Search for the cell housing the specified text and yield its (X, Y) center coordinate. 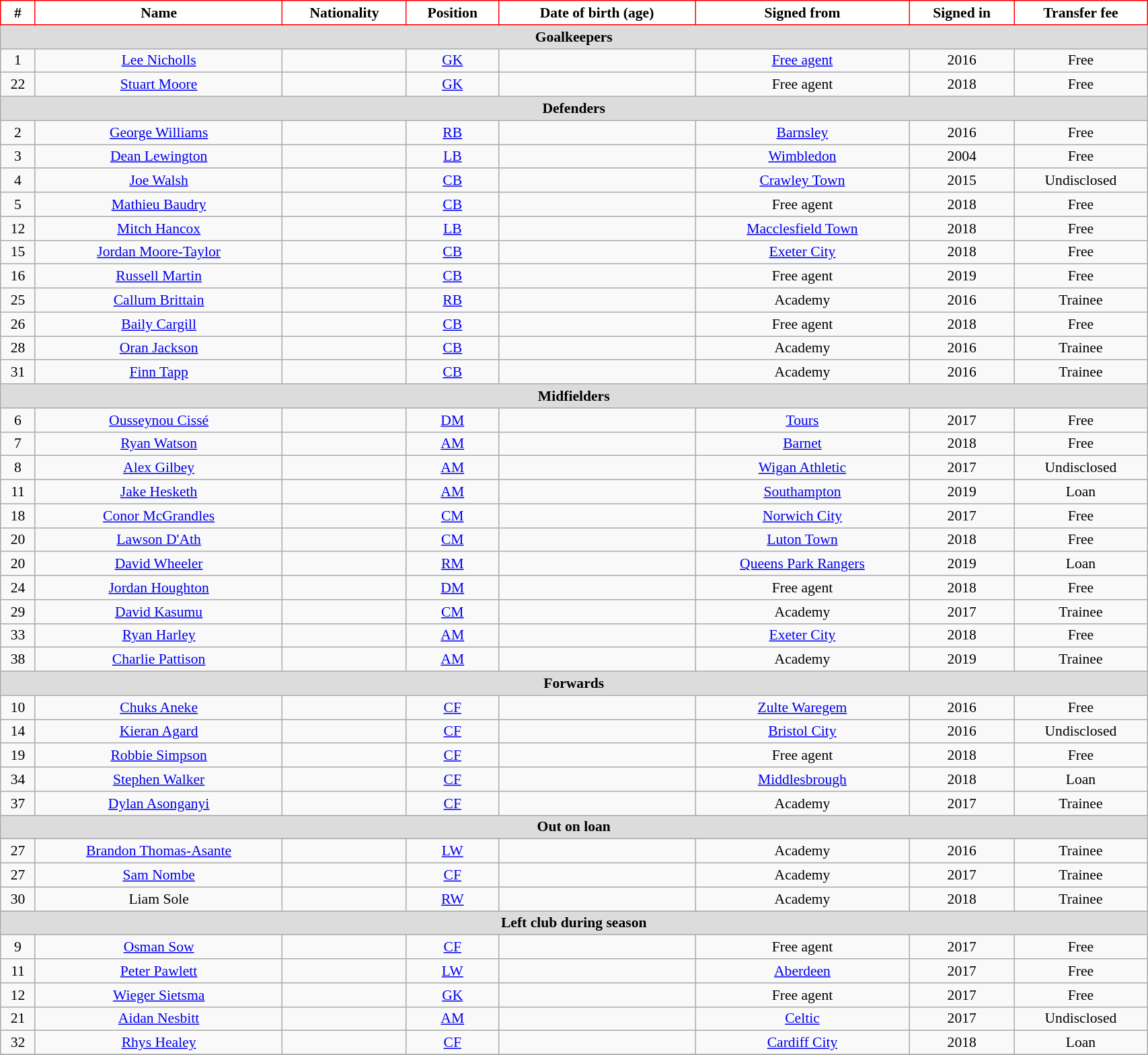
Southampton (803, 492)
George Williams (159, 132)
Wigan Athletic (803, 468)
Dylan Asonganyi (159, 804)
30 (18, 899)
Luton Town (803, 540)
5 (18, 204)
16 (18, 276)
Peter Pawlett (159, 971)
Bristol City (803, 732)
Callum Brittain (159, 301)
RW (452, 899)
2 (18, 132)
Queens Park Rangers (803, 564)
1 (18, 61)
Joe Walsh (159, 181)
Oran Jackson (159, 348)
Mitch Hancox (159, 229)
2004 (962, 157)
Barnsley (803, 132)
Middlesbrough (803, 779)
Jordan Moore-Taylor (159, 252)
6 (18, 420)
32 (18, 1043)
Signed from (803, 13)
21 (18, 1019)
Position (452, 13)
Liam Sole (159, 899)
38 (18, 660)
Chuks Aneke (159, 707)
Transfer fee (1080, 13)
Aidan Nesbitt (159, 1019)
4 (18, 181)
Aberdeen (803, 971)
Robbie Simpson (159, 756)
Out on loan (574, 827)
Baily Cargill (159, 324)
22 (18, 85)
Russell Martin (159, 276)
Osman Sow (159, 947)
Stuart Moore (159, 85)
Left club during season (574, 923)
31 (18, 373)
Alex Gilbey (159, 468)
Celtic (803, 1019)
28 (18, 348)
Tours (803, 420)
Wieger Sietsma (159, 995)
Conor McGrandles (159, 516)
Norwich City (803, 516)
33 (18, 635)
34 (18, 779)
David Kasumu (159, 612)
7 (18, 444)
Goalkeepers (574, 37)
Mathieu Baudry (159, 204)
3 (18, 157)
Ryan Watson (159, 444)
Forwards (574, 684)
24 (18, 588)
Sam Nombe (159, 875)
Ryan Harley (159, 635)
Signed in (962, 13)
Lee Nicholls (159, 61)
Name (159, 13)
10 (18, 707)
37 (18, 804)
Lawson D'Ath (159, 540)
Stephen Walker (159, 779)
Macclesfield Town (803, 229)
Kieran Agard (159, 732)
14 (18, 732)
2015 (962, 181)
Crawley Town (803, 181)
Brandon Thomas-Asante (159, 851)
David Wheeler (159, 564)
8 (18, 468)
19 (18, 756)
# (18, 13)
Jordan Houghton (159, 588)
Jake Hesketh (159, 492)
Barnet (803, 444)
Wimbledon (803, 157)
RM (452, 564)
15 (18, 252)
Charlie Pattison (159, 660)
Finn Tapp (159, 373)
Ousseynou Cissé (159, 420)
Nationality (344, 13)
Dean Lewington (159, 157)
Cardiff City (803, 1043)
Rhys Healey (159, 1043)
Midfielders (574, 396)
25 (18, 301)
18 (18, 516)
Date of birth (age) (597, 13)
9 (18, 947)
Defenders (574, 109)
29 (18, 612)
Zulte Waregem (803, 707)
26 (18, 324)
